Search for the cell housing the specified text and yield its (x, y) center coordinate. 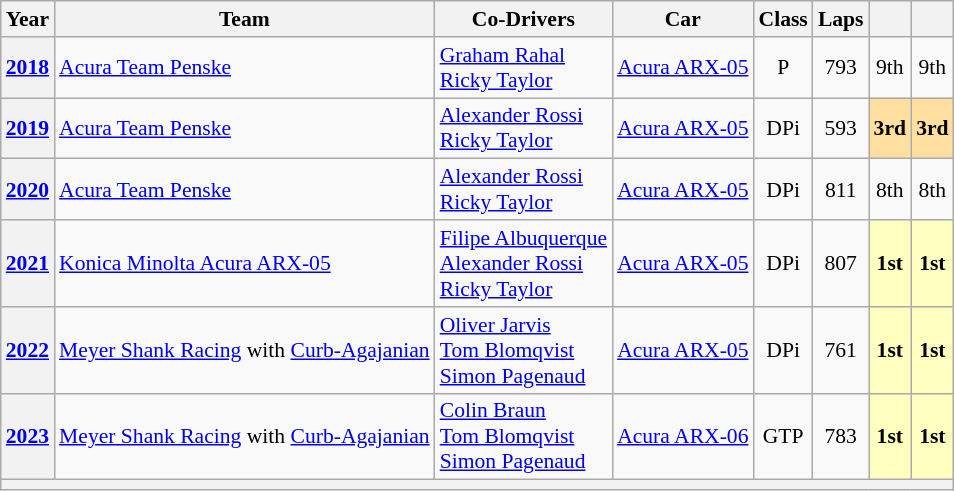
Oliver Jarvis Tom Blomqvist Simon Pagenaud (524, 350)
Filipe Albuquerque Alexander Rossi Ricky Taylor (524, 264)
Acura ARX-06 (682, 436)
593 (841, 128)
GTP (782, 436)
2021 (28, 264)
Colin Braun Tom Blomqvist Simon Pagenaud (524, 436)
793 (841, 68)
Team (244, 19)
811 (841, 190)
Class (782, 19)
Laps (841, 19)
Car (682, 19)
Konica Minolta Acura ARX-05 (244, 264)
2020 (28, 190)
Year (28, 19)
2019 (28, 128)
2022 (28, 350)
2023 (28, 436)
783 (841, 436)
761 (841, 350)
807 (841, 264)
P (782, 68)
Graham Rahal Ricky Taylor (524, 68)
Co-Drivers (524, 19)
2018 (28, 68)
